Output the (X, Y) coordinate of the center of the cell containing the given text.  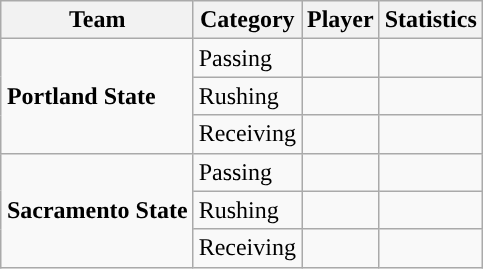
Statistics (430, 20)
Sacramento State (97, 210)
Team (97, 20)
Category (247, 20)
Portland State (97, 96)
Player (341, 20)
